Locate the cell with the specified text and output its (x, y) center coordinate. 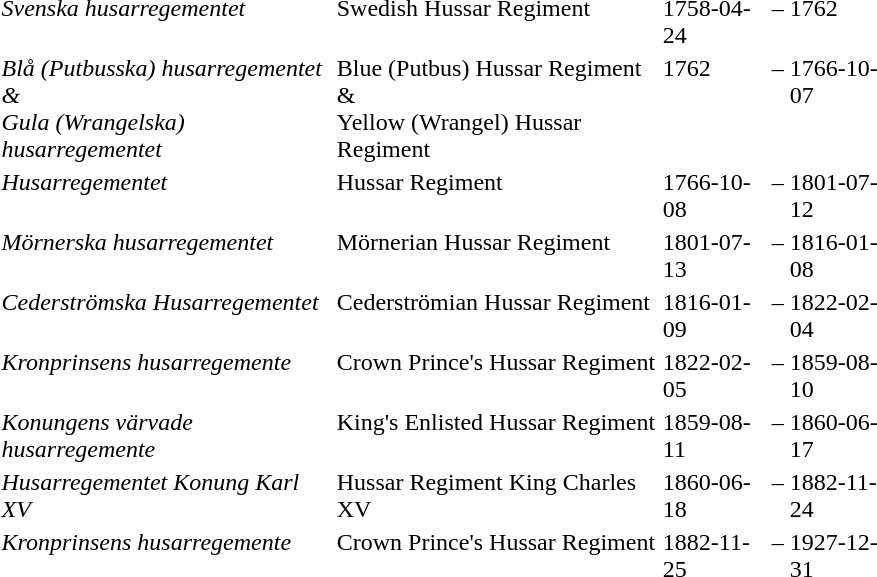
Cederströmska Husarregementet (166, 316)
Crown Prince's Hussar Regiment (496, 376)
Cederströmian Hussar Regiment (496, 316)
1822-02-05 (714, 376)
King's Enlisted Hussar Regiment (496, 436)
1860-06-18 (714, 496)
Mörnerska husarregementet (166, 256)
Hussar Regiment (496, 196)
Husarregementet (166, 196)
1859-08-11 (714, 436)
Blå (Putbusska) husarregementet &Gula (Wrangelska) husarregementet (166, 108)
Husarregementet Konung Karl XV (166, 496)
Mörnerian Hussar Regiment (496, 256)
Hussar Regiment King Charles XV (496, 496)
1762 (714, 108)
1766-10-08 (714, 196)
1816-01-09 (714, 316)
1801-07-13 (714, 256)
Blue (Putbus) Hussar Regiment &Yellow (Wrangel) Hussar Regiment (496, 108)
Kronprinsens husarregemente (166, 376)
Konungens värvade husarregemente (166, 436)
